For the text-containing cell, return its midpoint in (X, Y) coordinate format. 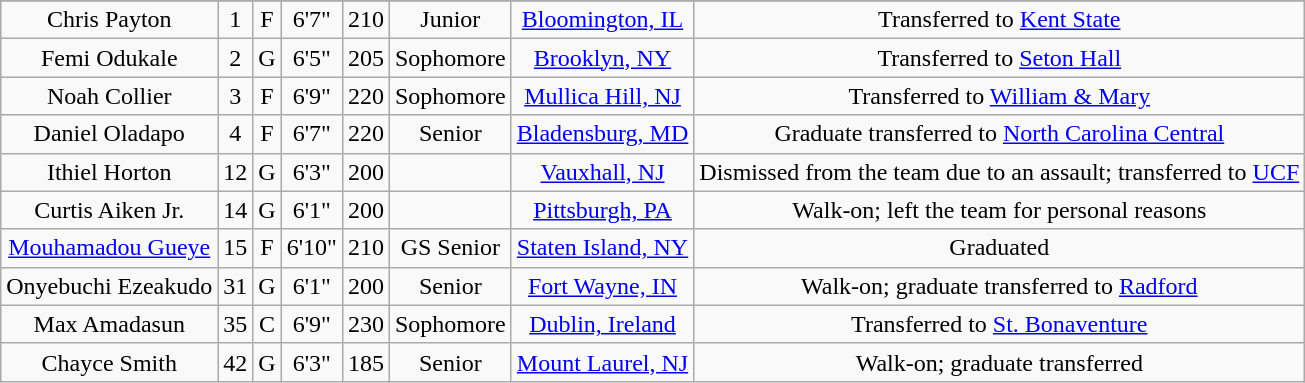
GS Senior (450, 248)
Pittsburgh, PA (602, 210)
3 (236, 96)
Noah Collier (110, 96)
Bloomington, IL (602, 20)
Max Amadasun (110, 324)
Femi Odukale (110, 58)
Bladensburg, MD (602, 134)
4 (236, 134)
Mount Laurel, NJ (602, 362)
42 (236, 362)
Walk-on; left the team for personal reasons (1000, 210)
Transferred to Seton Hall (1000, 58)
Transferred to St. Bonaventure (1000, 324)
Staten Island, NY (602, 248)
Vauxhall, NJ (602, 172)
6'10" (312, 248)
Graduate transferred to North Carolina Central (1000, 134)
Curtis Aiken Jr. (110, 210)
Fort Wayne, IN (602, 286)
Ithiel Horton (110, 172)
Chayce Smith (110, 362)
Brooklyn, NY (602, 58)
Dublin, Ireland (602, 324)
Daniel Oladapo (110, 134)
1 (236, 20)
Dismissed from the team due to an assault; transferred to UCF (1000, 172)
Transferred to William & Mary (1000, 96)
Onyebuchi Ezeakudo (110, 286)
230 (366, 324)
2 (236, 58)
12 (236, 172)
Walk-on; graduate transferred (1000, 362)
Junior (450, 20)
14 (236, 210)
205 (366, 58)
185 (366, 362)
C (267, 324)
35 (236, 324)
31 (236, 286)
Graduated (1000, 248)
Chris Payton (110, 20)
15 (236, 248)
Transferred to Kent State (1000, 20)
6'5" (312, 58)
Walk-on; graduate transferred to Radford (1000, 286)
Mouhamadou Gueye (110, 248)
Mullica Hill, NJ (602, 96)
